Return [x, y] of the center of cell containing provided text 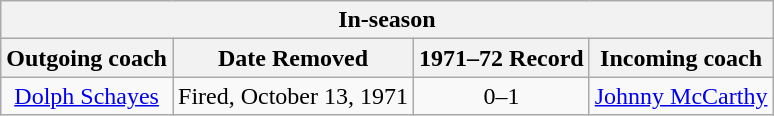
Date Removed [292, 58]
In-season [387, 20]
Incoming coach [681, 58]
1971–72 Record [502, 58]
Dolph Schayes [87, 96]
0–1 [502, 96]
Johnny McCarthy [681, 96]
Outgoing coach [87, 58]
Fired, October 13, 1971 [292, 96]
